Pinpoint the cell where the given text exists, returning its (x, y) midpoint coordinate. 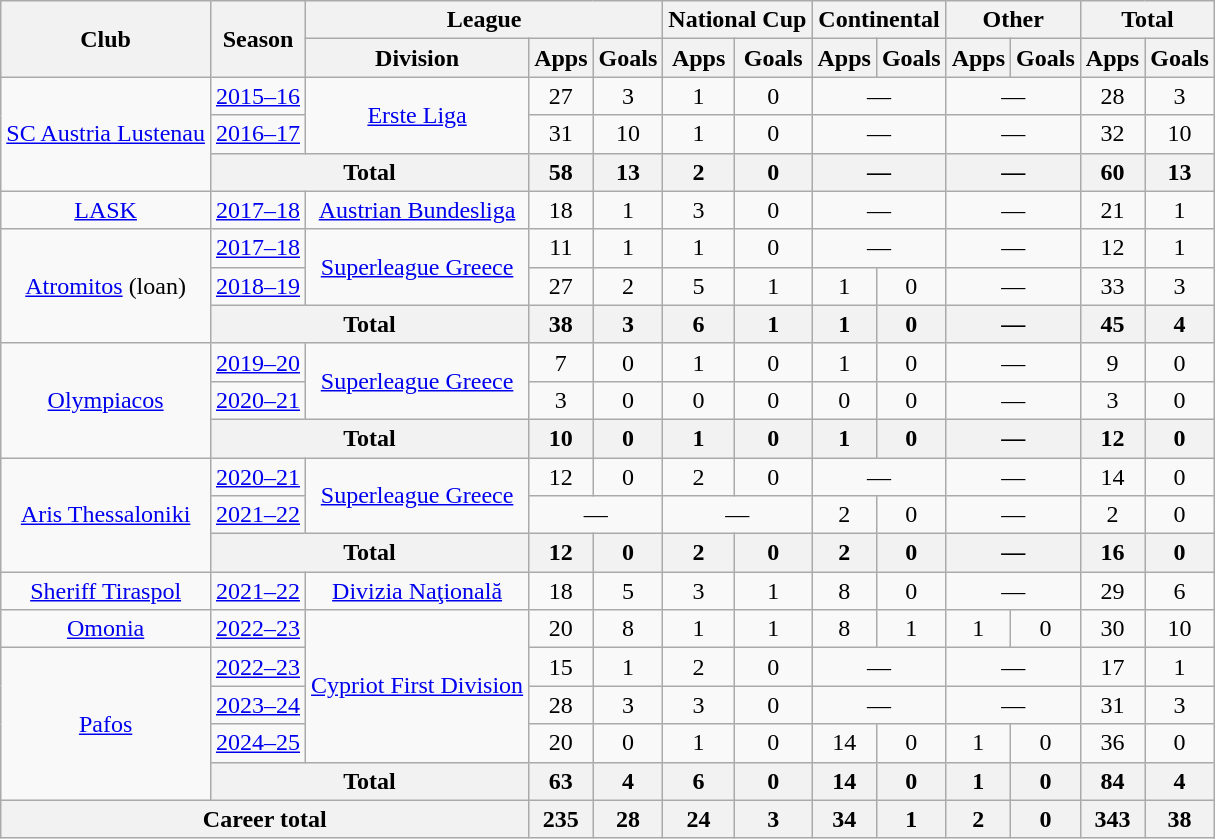
Sheriff Tiraspol (106, 591)
16 (1112, 553)
2024–25 (258, 743)
45 (1112, 324)
Career total (265, 819)
15 (561, 667)
36 (1112, 743)
Club (106, 39)
343 (1112, 819)
Continental (879, 20)
235 (561, 819)
Erste Liga (418, 115)
32 (1112, 134)
9 (1112, 362)
Cypriot First Division (418, 686)
Season (258, 39)
SC Austria Lustenau (106, 134)
2015–16 (258, 96)
11 (561, 248)
LASK (106, 210)
84 (1112, 781)
30 (1112, 629)
Atromitos (loan) (106, 286)
Pafos (106, 724)
34 (844, 819)
2019–20 (258, 362)
2023–24 (258, 705)
Divizia Naţională (418, 591)
33 (1112, 286)
League (484, 20)
2018–19 (258, 286)
24 (699, 819)
National Cup (738, 20)
29 (1112, 591)
21 (1112, 210)
60 (1112, 172)
63 (561, 781)
Aris Thessaloniki (106, 515)
7 (561, 362)
Olympiacos (106, 400)
Omonia (106, 629)
Other (1013, 20)
17 (1112, 667)
2016–17 (258, 134)
Austrian Bundesliga (418, 210)
58 (561, 172)
Division (418, 58)
